From the cell containing the given text, extract its center point as [x, y] coordinate. 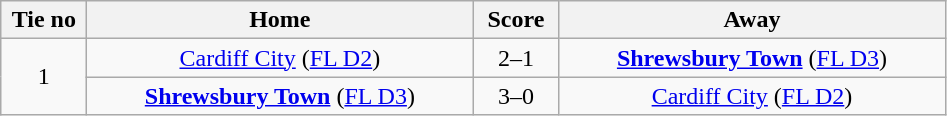
Home [280, 20]
1 [44, 77]
2–1 [516, 58]
Tie no [44, 20]
Away [752, 20]
Score [516, 20]
3–0 [516, 96]
